For the text-containing cell, return its midpoint in (x, y) coordinate format. 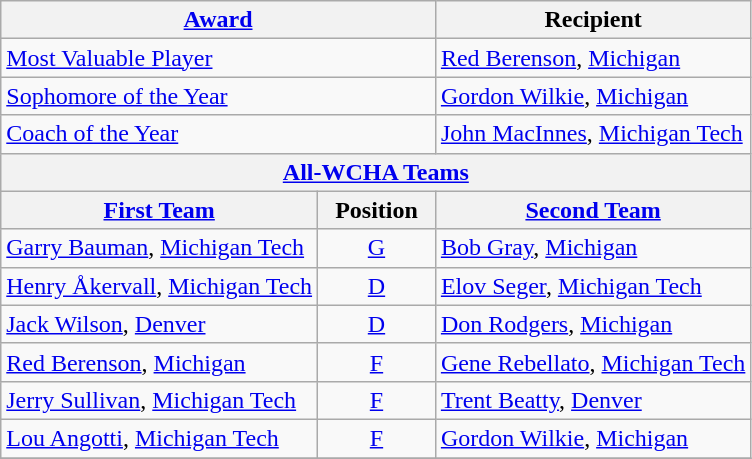
Position (377, 210)
Bob Gray, Michigan (593, 248)
Don Rodgers, Michigan (593, 324)
Recipient (593, 20)
First Team (160, 210)
Coach of the Year (218, 134)
Jerry Sullivan, Michigan Tech (160, 400)
Elov Seger, Michigan Tech (593, 286)
Lou Angotti, Michigan Tech (160, 438)
Award (218, 20)
Garry Bauman, Michigan Tech (160, 248)
Trent Beatty, Denver (593, 400)
All-WCHA Teams (376, 172)
John MacInnes, Michigan Tech (593, 134)
Gene Rebellato, Michigan Tech (593, 362)
Sophomore of the Year (218, 96)
Second Team (593, 210)
Most Valuable Player (218, 58)
G (377, 248)
Henry Åkervall, Michigan Tech (160, 286)
Jack Wilson, Denver (160, 324)
